Search for the cell housing the specified text and yield its [X, Y] center coordinate. 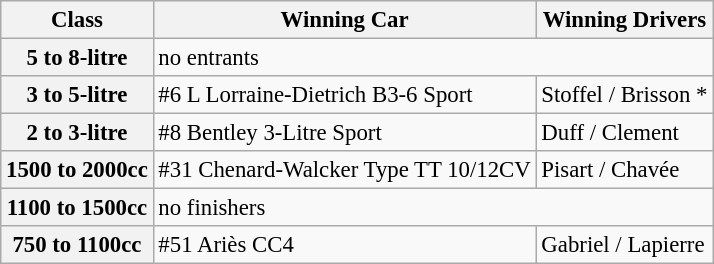
3 to 5-litre [77, 95]
no entrants [433, 58]
Duff / Clement [624, 133]
#6 L Lorraine-Dietrich B3-6 Sport [344, 95]
Gabriel / Lapierre [624, 245]
#8 Bentley 3-Litre Sport [344, 133]
1100 to 1500cc [77, 208]
Winning Drivers [624, 20]
#51 Ariès CC4 [344, 245]
Winning Car [344, 20]
Pisart / Chavée [624, 170]
750 to 1100cc [77, 245]
#31 Chenard-Walcker Type TT 10/12CV [344, 170]
Stoffel / Brisson * [624, 95]
Class [77, 20]
1500 to 2000cc [77, 170]
no finishers [433, 208]
5 to 8-litre [77, 58]
2 to 3-litre [77, 133]
